Scan for the cell matching the given text and deliver its [x, y] coordinate at center. 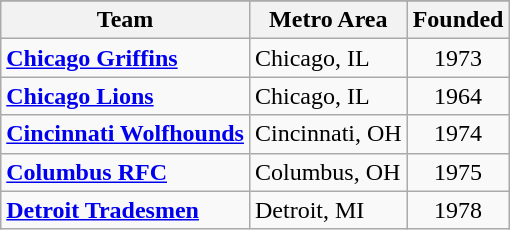
Metro Area [328, 20]
1975 [458, 172]
Founded [458, 20]
Detroit Tradesmen [126, 210]
Team [126, 20]
1964 [458, 96]
Columbus RFC [126, 172]
1973 [458, 58]
1978 [458, 210]
Chicago Lions [126, 96]
Columbus, OH [328, 172]
Detroit, MI [328, 210]
Cincinnati, OH [328, 134]
Chicago Griffins [126, 58]
Cincinnati Wolfhounds [126, 134]
1974 [458, 134]
